Locate the cell with the specified text and output its [x, y] center coordinate. 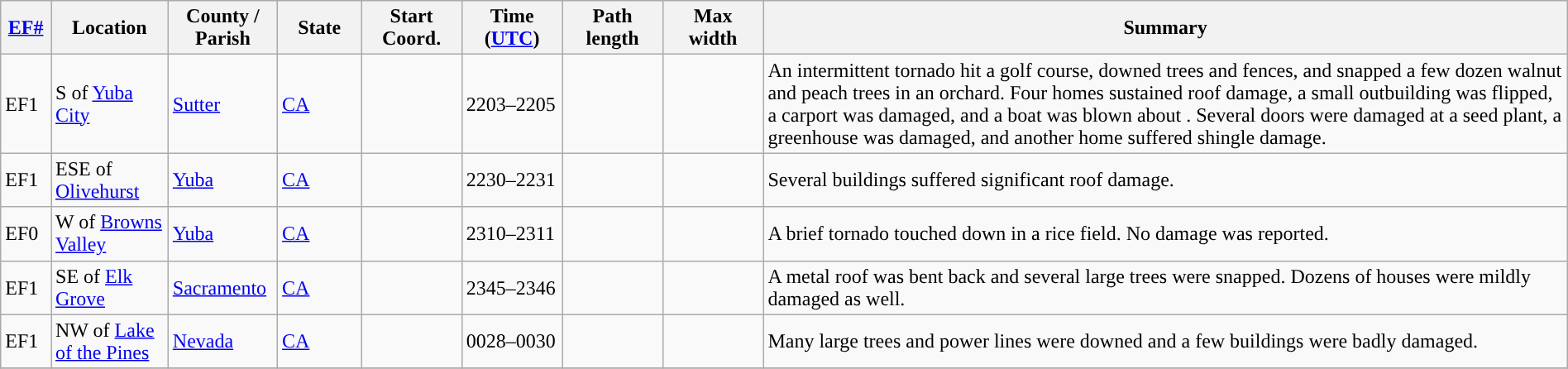
State [319, 28]
2230–2231 [512, 180]
Start Coord. [412, 28]
Sutter [222, 104]
2310–2311 [512, 233]
Path length [613, 28]
EF# [26, 28]
Max width [713, 28]
A metal roof was bent back and several large trees were snapped. Dozens of houses were mildly damaged as well. [1165, 288]
Location [110, 28]
W of Browns Valley [110, 233]
Nevada [222, 341]
2203–2205 [512, 104]
NW of Lake of the Pines [110, 341]
Summary [1165, 28]
A brief tornado touched down in a rice field. No damage was reported. [1165, 233]
2345–2346 [512, 288]
Sacramento [222, 288]
Several buildings suffered significant roof damage. [1165, 180]
Time (UTC) [512, 28]
EF0 [26, 233]
Many large trees and power lines were downed and a few buildings were badly damaged. [1165, 341]
SE of Elk Grove [110, 288]
County / Parish [222, 28]
ESE of Olivehurst [110, 180]
S of Yuba City [110, 104]
0028–0030 [512, 341]
